Output the [x, y] coordinate of the center of the cell containing the given text.  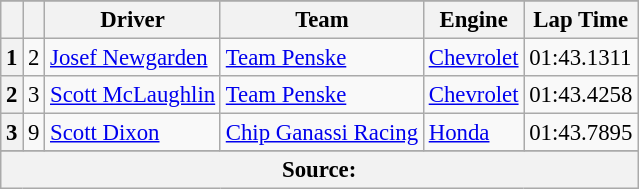
Josef Newgarden [133, 58]
Honda [473, 133]
01:43.1311 [581, 58]
Engine [473, 20]
Lap Time [581, 20]
Team [322, 20]
Chip Ganassi Racing [322, 133]
01:43.7895 [581, 133]
Source: [320, 170]
1 [12, 58]
01:43.4258 [581, 95]
Scott Dixon [133, 133]
Driver [133, 20]
Scott McLaughlin [133, 95]
9 [34, 133]
